From the cell containing the given text, extract its center point as [x, y] coordinate. 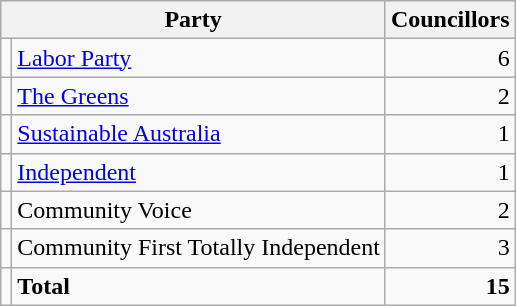
Party [194, 20]
The Greens [199, 96]
Councillors [450, 20]
Community Voice [199, 210]
Labor Party [199, 58]
Community First Totally Independent [199, 248]
3 [450, 248]
6 [450, 58]
Sustainable Australia [199, 134]
Total [199, 286]
15 [450, 286]
Independent [199, 172]
